Locate the cell with the specified text and output its (x, y) center coordinate. 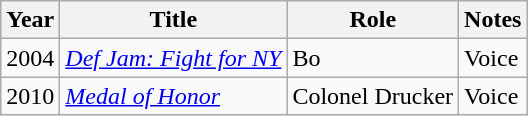
Def Jam: Fight for NY (174, 58)
2004 (30, 58)
Role (373, 20)
2010 (30, 96)
Bo (373, 58)
Year (30, 20)
Notes (493, 20)
Colonel Drucker (373, 96)
Title (174, 20)
Medal of Honor (174, 96)
